Return [X, Y] of the center of cell containing provided text 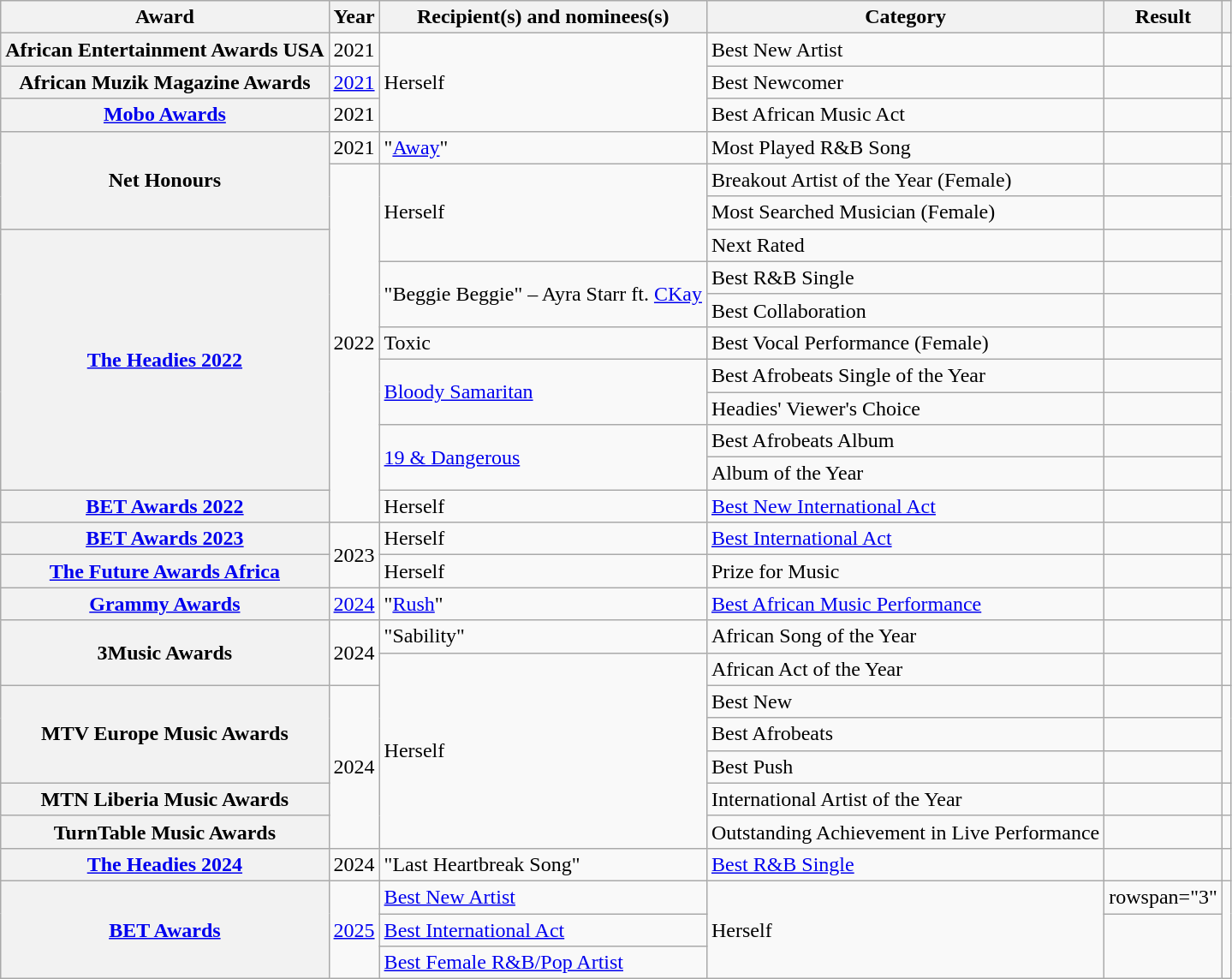
African Act of the Year [905, 669]
Album of the Year [905, 474]
Best Collaboration [905, 310]
Bloody Samaritan [543, 391]
Best New [905, 701]
African Entertainment Awards USA [164, 50]
"Last Heartbreak Song" [543, 864]
Best New International Act [905, 506]
"Rush" [543, 604]
The Headies 2024 [164, 864]
Headies' Viewer's Choice [905, 409]
Toxic [543, 343]
2022 [354, 343]
Breakout Artist of the Year (Female) [905, 180]
Best Afrobeats [905, 734]
Best Newcomer [905, 82]
BET Awards 2023 [164, 539]
Award [164, 17]
BET Awards [164, 929]
Next Rated [905, 245]
Category [905, 17]
TurnTable Music Awards [164, 832]
Result [1164, 17]
Most Played R&B Song [905, 147]
"Sability" [543, 636]
Best Push [905, 767]
Recipient(s) and nominees(s) [543, 17]
3Music Awards [164, 653]
"Away" [543, 147]
2025 [354, 929]
"Beggie Beggie" – Ayra Starr ft. CKay [543, 294]
Grammy Awards [164, 604]
Year [354, 17]
Best African Music Performance [905, 604]
International Artist of the Year [905, 799]
Best Vocal Performance (Female) [905, 343]
Mobo Awards [164, 115]
The Future Awards Africa [164, 571]
Most Searched Musician (Female) [905, 212]
African Muzik Magazine Awards [164, 82]
BET Awards 2022 [164, 506]
Best African Music Act [905, 115]
MTN Liberia Music Awards [164, 799]
Best Afrobeats Single of the Year [905, 375]
African Song of the Year [905, 636]
MTV Europe Music Awards [164, 734]
Outstanding Achievement in Live Performance [905, 832]
Prize for Music [905, 571]
Best Afrobeats Album [905, 441]
rowspan="3" [1164, 897]
19 & Dangerous [543, 457]
Best Female R&B/Pop Artist [543, 963]
2023 [354, 555]
The Headies 2022 [164, 359]
Net Honours [164, 180]
